Detect which cell encompasses the target text, then output its [x, y] center coordinate. 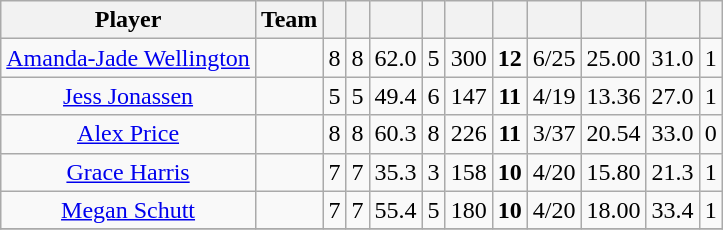
Alex Price [128, 134]
3/37 [554, 134]
180 [468, 210]
6 [434, 96]
13.36 [614, 96]
Grace Harris [128, 172]
6/25 [554, 58]
31.0 [672, 58]
147 [468, 96]
15.80 [614, 172]
Team [289, 20]
35.3 [396, 172]
55.4 [396, 210]
Amanda-Jade Wellington [128, 58]
25.00 [614, 58]
60.3 [396, 134]
Jess Jonassen [128, 96]
Player [128, 20]
226 [468, 134]
62.0 [396, 58]
27.0 [672, 96]
0 [710, 134]
18.00 [614, 210]
4/19 [554, 96]
12 [510, 58]
33.4 [672, 210]
33.0 [672, 134]
21.3 [672, 172]
49.4 [396, 96]
300 [468, 58]
3 [434, 172]
20.54 [614, 134]
Megan Schutt [128, 210]
158 [468, 172]
